Detect which cell encompasses the target text, then output its [x, y] center coordinate. 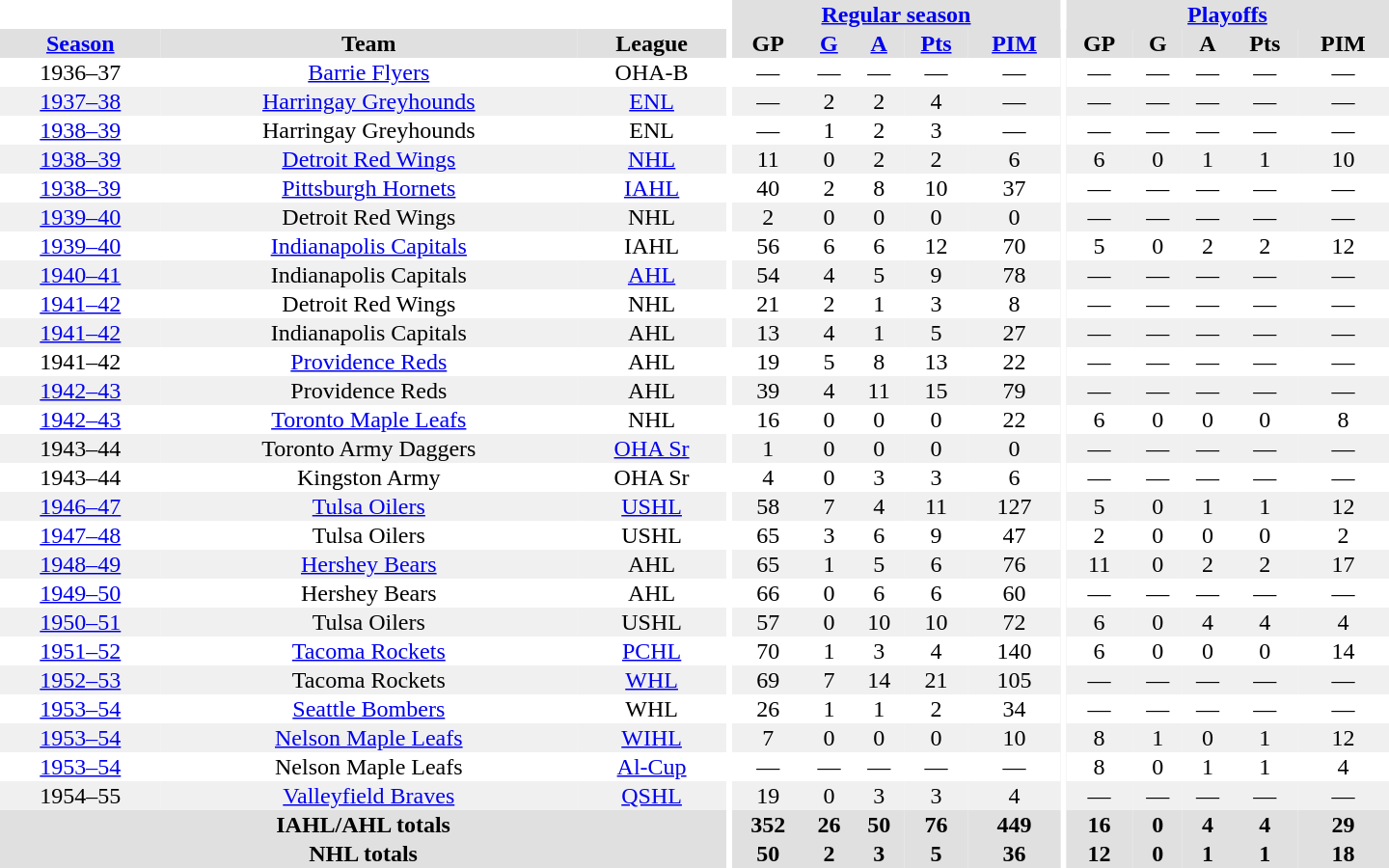
Team [368, 43]
1947–48 [81, 535]
PCHL [652, 651]
449 [1015, 825]
QSHL [652, 796]
1954–55 [81, 796]
78 [1015, 275]
Kingston Army [368, 477]
Regular season [896, 14]
18 [1343, 854]
Valleyfield Braves [368, 796]
1951–52 [81, 651]
72 [1015, 622]
56 [768, 246]
27 [1015, 333]
15 [936, 391]
Playoffs [1227, 14]
1948–49 [81, 564]
54 [768, 275]
WIHL [652, 738]
1946–47 [81, 506]
Toronto Maple Leafs [368, 420]
352 [768, 825]
127 [1015, 506]
36 [1015, 854]
47 [1015, 535]
Season [81, 43]
OHA-B [652, 72]
Toronto Army Daggers [368, 448]
79 [1015, 391]
Seattle Bombers [368, 709]
Al-Cup [652, 767]
1952–53 [81, 680]
69 [768, 680]
39 [768, 391]
37 [1015, 188]
Pittsburgh Hornets [368, 188]
IAHL/AHL totals [363, 825]
1949–50 [81, 593]
1936–37 [81, 72]
1937–38 [81, 101]
NHL totals [363, 854]
60 [1015, 593]
29 [1343, 825]
57 [768, 622]
40 [768, 188]
1950–51 [81, 622]
140 [1015, 651]
105 [1015, 680]
34 [1015, 709]
Barrie Flyers [368, 72]
66 [768, 593]
1940–41 [81, 275]
17 [1343, 564]
58 [768, 506]
League [652, 43]
